Return [X, Y] of the center of cell containing provided text 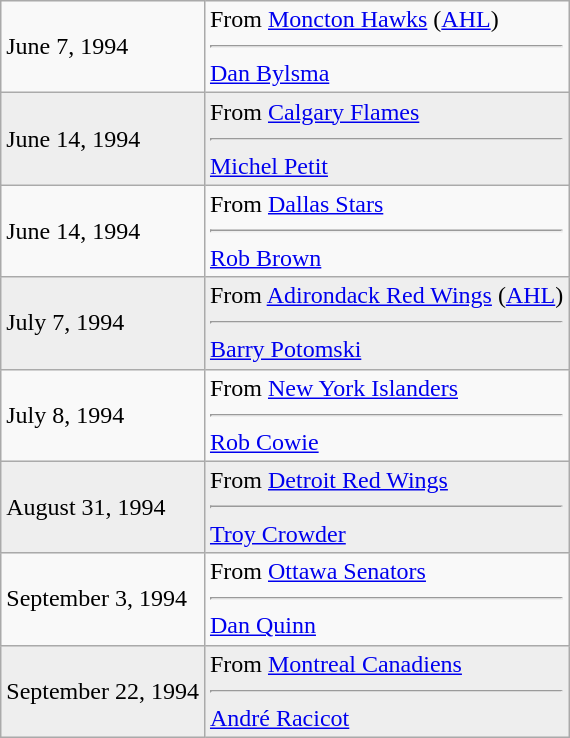
July 7, 1994 [103, 323]
From Detroit Red WingsTroy Crowder [386, 507]
From Montreal CanadiensAndré Racicot [386, 691]
From Dallas StarsRob Brown [386, 231]
From Calgary FlamesMichel Petit [386, 139]
From Ottawa SenatorsDan Quinn [386, 599]
From Adirondack Red Wings (AHL)Barry Potomski [386, 323]
From Moncton Hawks (AHL)Dan Bylsma [386, 47]
September 22, 1994 [103, 691]
September 3, 1994 [103, 599]
August 31, 1994 [103, 507]
From New York IslandersRob Cowie [386, 415]
July 8, 1994 [103, 415]
June 7, 1994 [103, 47]
